Output the (X, Y) coordinate of the center of the cell containing the given text.  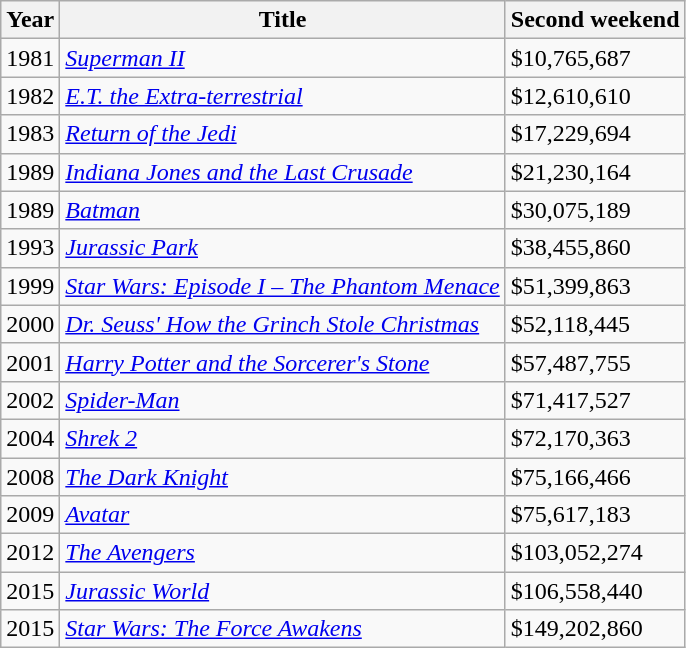
2009 (30, 515)
$75,166,466 (595, 477)
$52,118,445 (595, 324)
2001 (30, 362)
Dr. Seuss' How the Grinch Stole Christmas (282, 324)
Batman (282, 210)
2002 (30, 400)
The Dark Knight (282, 477)
Second weekend (595, 20)
1981 (30, 58)
Jurassic World (282, 591)
Superman II (282, 58)
Spider-Man (282, 400)
Indiana Jones and the Last Crusade (282, 172)
$51,399,863 (595, 286)
1982 (30, 96)
$30,075,189 (595, 210)
Star Wars: The Force Awakens (282, 629)
$10,765,687 (595, 58)
1983 (30, 134)
Title (282, 20)
Star Wars: Episode I – The Phantom Menace (282, 286)
$149,202,860 (595, 629)
Jurassic Park (282, 248)
$71,417,527 (595, 400)
$12,610,610 (595, 96)
$17,229,694 (595, 134)
$75,617,183 (595, 515)
Shrek 2 (282, 438)
Year (30, 20)
1993 (30, 248)
$103,052,274 (595, 553)
1999 (30, 286)
2008 (30, 477)
$57,487,755 (595, 362)
Harry Potter and the Sorcerer's Stone (282, 362)
The Avengers (282, 553)
$106,558,440 (595, 591)
E.T. the Extra-terrestrial (282, 96)
2004 (30, 438)
$21,230,164 (595, 172)
Return of the Jedi (282, 134)
2000 (30, 324)
$72,170,363 (595, 438)
Avatar (282, 515)
2012 (30, 553)
$38,455,860 (595, 248)
